For the text-containing cell, return its midpoint in (x, y) coordinate format. 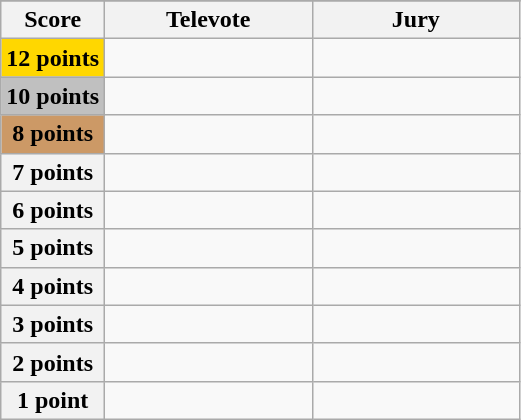
6 points (53, 210)
7 points (53, 172)
12 points (53, 58)
Score (53, 20)
Televote (209, 20)
10 points (53, 96)
2 points (53, 362)
5 points (53, 248)
4 points (53, 286)
3 points (53, 324)
Jury (416, 20)
1 point (53, 400)
8 points (53, 134)
